Return the [x, y] coordinate for the center point of the cell that contains the specified text.  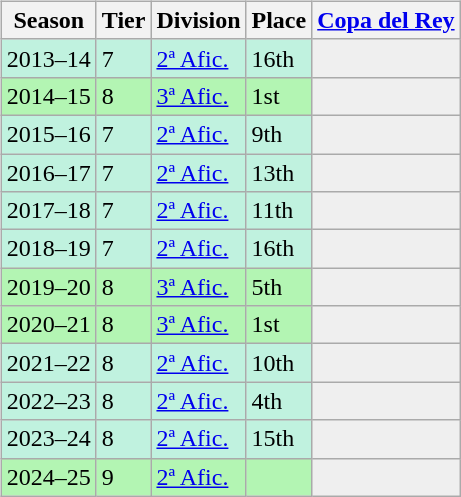
2022–23 [48, 401]
Place [279, 20]
10th [279, 363]
13th [279, 173]
15th [279, 439]
2018–19 [48, 249]
Copa del Rey [386, 20]
Tier [124, 20]
4th [279, 401]
2020–21 [48, 325]
2024–25 [48, 477]
11th [279, 211]
Division [198, 20]
9 [124, 477]
2019–20 [48, 287]
2023–24 [48, 439]
2017–18 [48, 211]
9th [279, 134]
Season [48, 20]
5th [279, 287]
2013–14 [48, 58]
2014–15 [48, 96]
2021–22 [48, 363]
2015–16 [48, 134]
2016–17 [48, 173]
